From the cell containing the given text, extract its center point as (X, Y) coordinate. 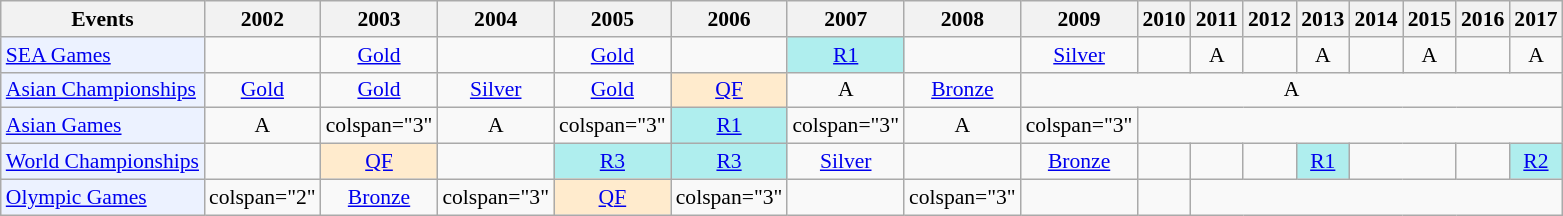
World Championships (102, 162)
2015 (1430, 19)
2011 (1217, 19)
2004 (496, 19)
2013 (1322, 19)
2006 (730, 19)
Asian Games (102, 126)
SEA Games (102, 55)
2002 (262, 19)
2009 (1080, 19)
2008 (962, 19)
colspan="2" (262, 197)
2017 (1536, 19)
2010 (1164, 19)
2005 (612, 19)
2016 (1482, 19)
2007 (846, 19)
2012 (1270, 19)
Olympic Games (102, 197)
Asian Championships (102, 90)
Events (102, 19)
R2 (1536, 162)
2014 (1376, 19)
2003 (380, 19)
